Search for the cell housing the specified text and yield its (X, Y) center coordinate. 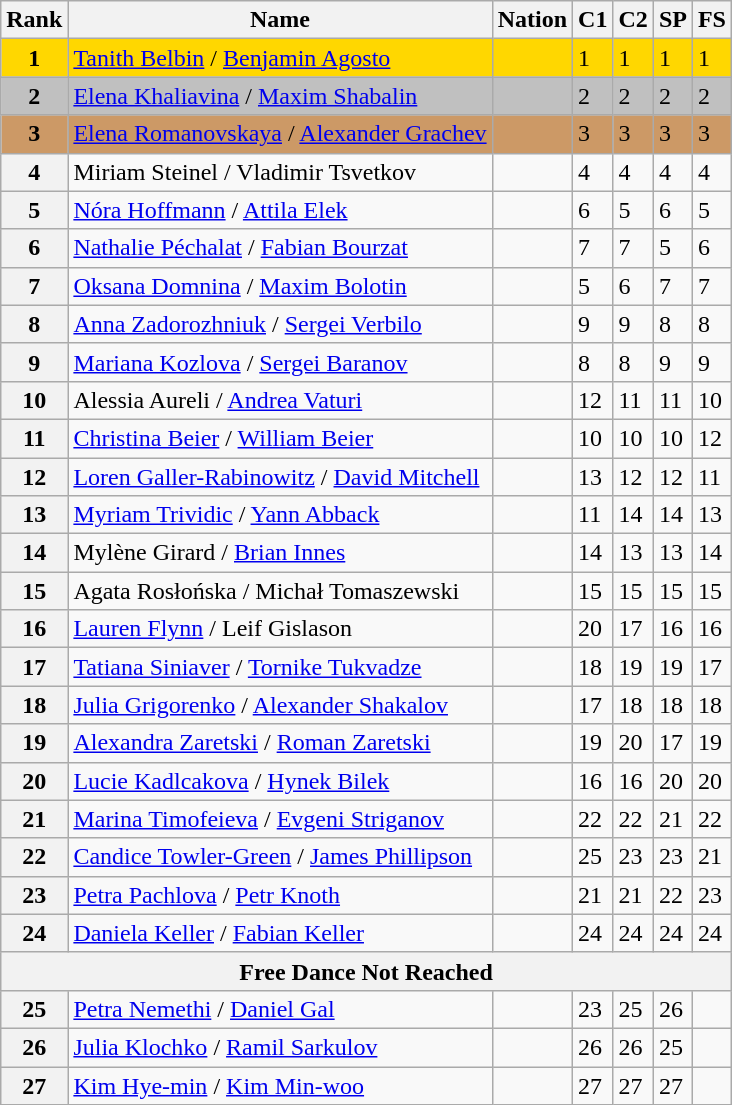
Nation (532, 20)
FS (712, 20)
Julia Klochko / Ramil Sarkulov (280, 1047)
Free Dance Not Reached (366, 971)
Christina Beier / William Beier (280, 438)
SP (672, 20)
Alexandra Zaretski / Roman Zaretski (280, 743)
Tatiana Siniaver / Tornike Tukvadze (280, 667)
Nóra Hoffmann / Attila Elek (280, 210)
C1 (593, 20)
Mylène Girard / Brian Innes (280, 553)
Myriam Trividic / Yann Abback (280, 515)
Agata Rosłońska / Michał Tomaszewski (280, 591)
Lucie Kadlcakova / Hynek Bilek (280, 781)
Loren Galler-Rabinowitz / David Mitchell (280, 477)
Mariana Kozlova / Sergei Baranov (280, 362)
Kim Hye-min / Kim Min-woo (280, 1085)
Miriam Steinel / Vladimir Tsvetkov (280, 172)
C2 (633, 20)
Petra Nemethi / Daniel Gal (280, 1009)
Julia Grigorenko / Alexander Shakalov (280, 705)
Tanith Belbin / Benjamin Agosto (280, 58)
Petra Pachlova / Petr Knoth (280, 895)
Rank (34, 20)
Marina Timofeieva / Evgeni Striganov (280, 819)
Elena Romanovskaya / Alexander Grachev (280, 134)
Anna Zadorozhniuk / Sergei Verbilo (280, 324)
Name (280, 20)
Candice Towler-Green / James Phillipson (280, 857)
Nathalie Péchalat / Fabian Bourzat (280, 248)
Lauren Flynn / Leif Gislason (280, 629)
Elena Khaliavina / Maxim Shabalin (280, 96)
Oksana Domnina / Maxim Bolotin (280, 286)
Alessia Aureli / Andrea Vaturi (280, 400)
Daniela Keller / Fabian Keller (280, 933)
